For the text-containing cell, return its midpoint in (X, Y) coordinate format. 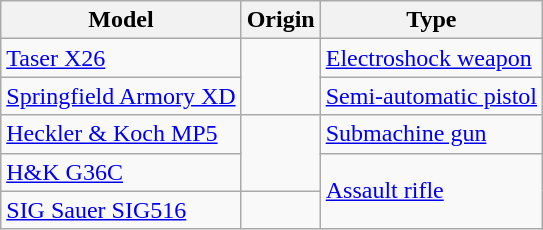
Assault rifle (431, 191)
Electroshock weapon (431, 58)
Model (121, 20)
Origin (280, 20)
H&K G36C (121, 172)
Type (431, 20)
SIG Sauer SIG516 (121, 210)
Heckler & Koch MP5 (121, 134)
Semi-automatic pistol (431, 96)
Taser X26 (121, 58)
Springfield Armory XD (121, 96)
Submachine gun (431, 134)
